Identify which cell holds the provided text, then report its [x, y] central coordinate. 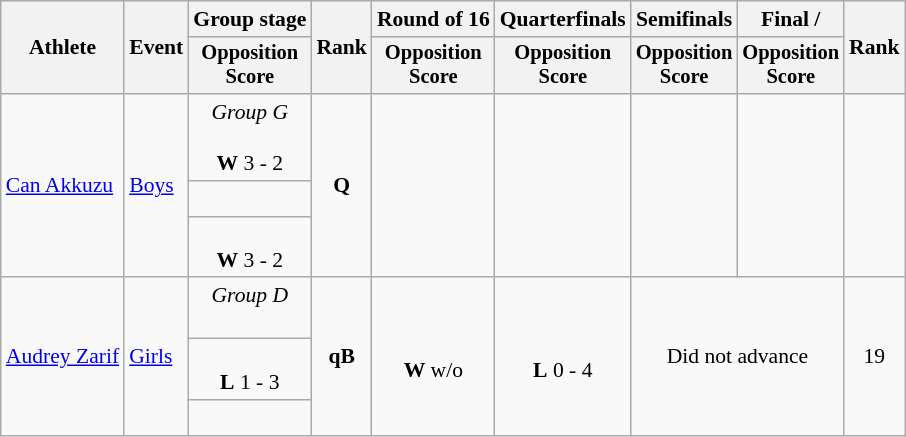
Did not advance [738, 357]
Q [342, 186]
L 0 - 4 [563, 357]
L 1 - 3 [250, 370]
Can Akkuzu [62, 186]
Round of 16 [434, 19]
Event [156, 48]
qB [342, 357]
Boys [156, 186]
Group D [250, 308]
W 3 - 2 [250, 248]
Audrey Zarif [62, 357]
Semifinals [684, 19]
Girls [156, 357]
W w/o [434, 357]
Final / [790, 19]
Group GW 3 - 2 [250, 138]
Group stage [250, 19]
19 [874, 357]
Quarterfinals [563, 19]
Athlete [62, 48]
